Extract the (x, y) coordinate from the center of the cell holding the provided text.  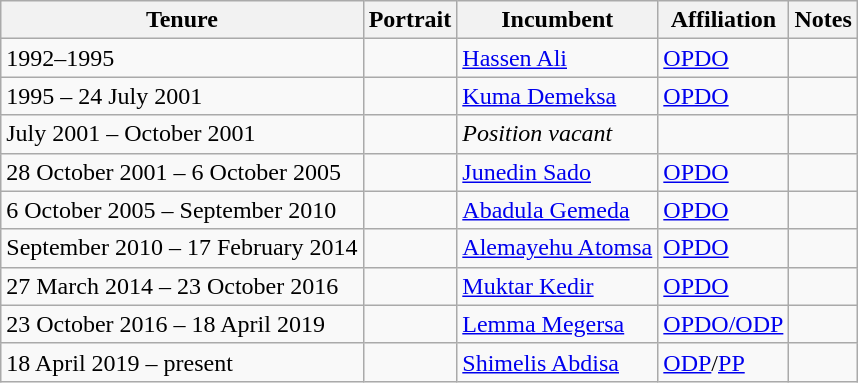
Lemma Megersa (558, 324)
Tenure (182, 20)
Abadula Gemeda (558, 210)
Notes (823, 20)
Incumbent (558, 20)
July 2001 – October 2001 (182, 134)
27 March 2014 – 23 October 2016 (182, 286)
Shimelis Abdisa (558, 362)
6 October 2005 – September 2010 (182, 210)
Junedin Sado (558, 172)
OPDO/ODP (724, 324)
1992–1995 (182, 58)
1995 – 24 July 2001 (182, 96)
Muktar Kedir (558, 286)
Affiliation (724, 20)
September 2010 – 17 February 2014 (182, 248)
ODP/PP (724, 362)
Portrait (410, 20)
Alemayehu Atomsa (558, 248)
23 October 2016 – 18 April 2019 (182, 324)
28 October 2001 – 6 October 2005 (182, 172)
Hassen Ali (558, 58)
Kuma Demeksa (558, 96)
18 April 2019 – present (182, 362)
Position vacant (558, 134)
